Locate the cell with the specified text and output its (X, Y) center coordinate. 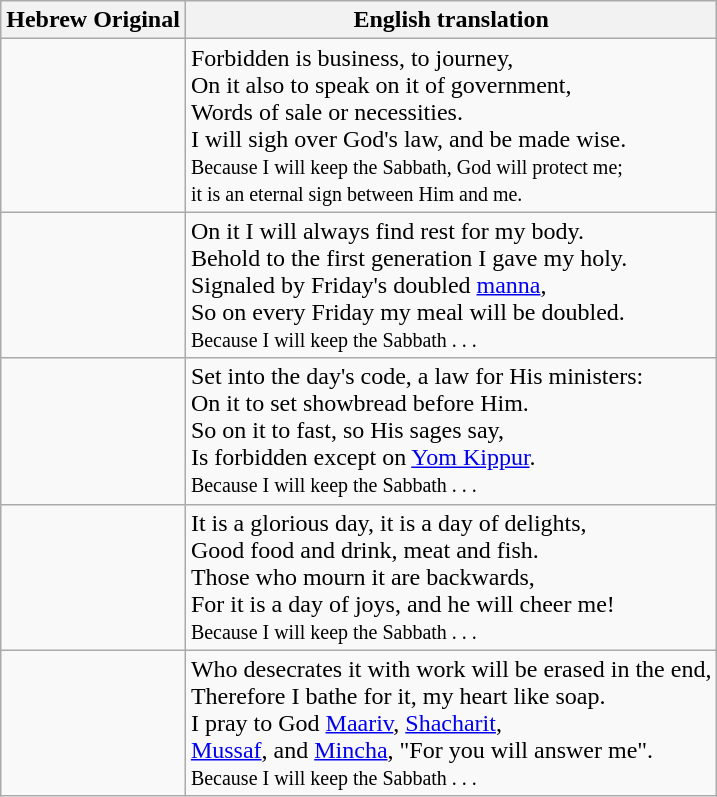
Hebrew Original (94, 20)
English translation (451, 20)
